Return [X, Y] of the center of cell containing provided text 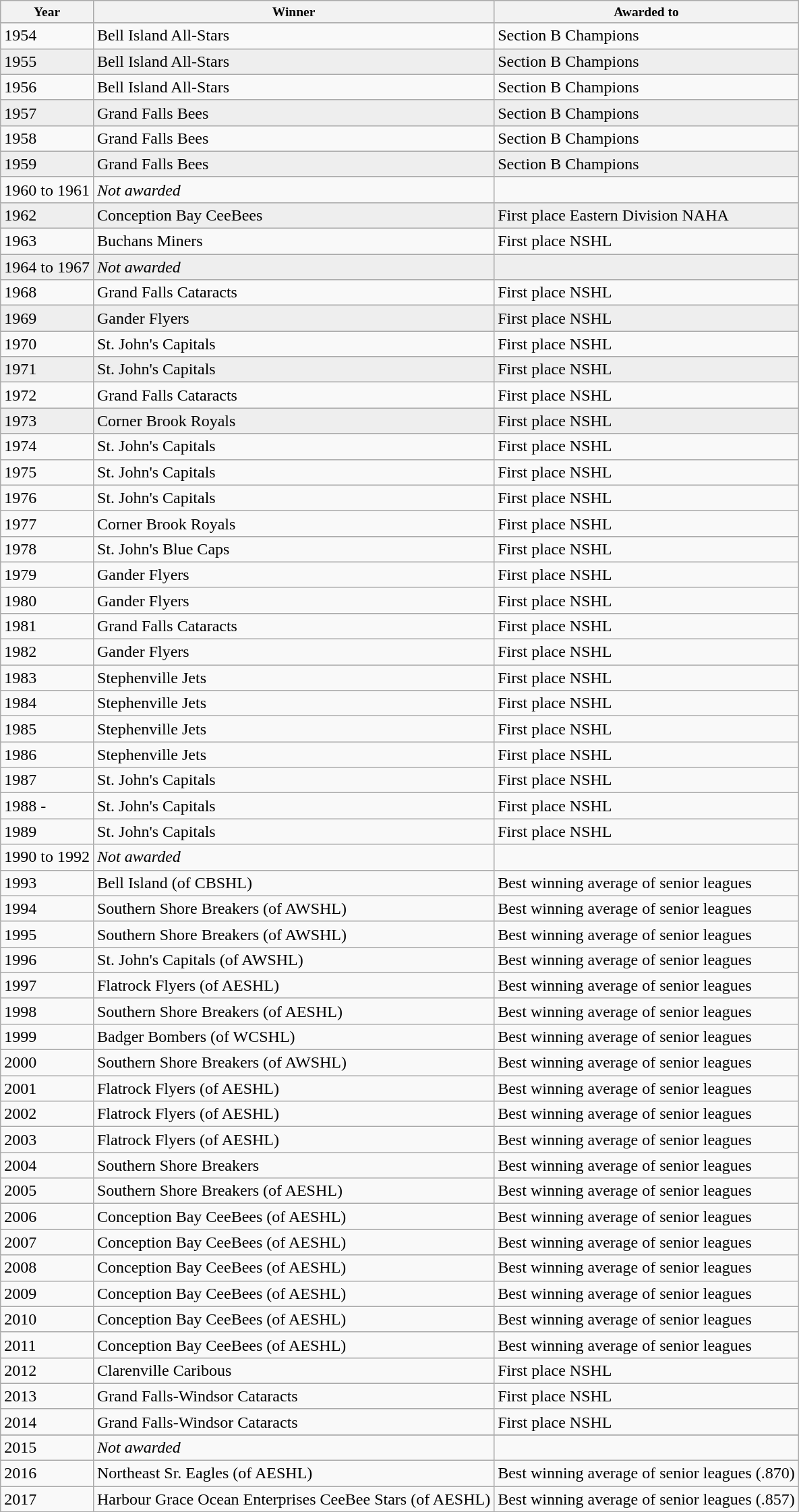
1962 [47, 215]
Southern Shore Breakers [293, 1165]
1989 [47, 832]
1981 [47, 626]
1984 [47, 703]
First place Eastern Division NAHA [647, 215]
1976 [47, 498]
2005 [47, 1191]
Harbour Grace Ocean Enterprises CeeBee Stars (of AESHL) [293, 1499]
Year [47, 12]
1995 [47, 934]
1975 [47, 472]
1958 [47, 138]
1963 [47, 241]
1999 [47, 1037]
1979 [47, 575]
2013 [47, 1396]
2010 [47, 1319]
1956 [47, 87]
1985 [47, 729]
St. John's Blue Caps [293, 549]
Conception Bay CeeBees [293, 215]
1974 [47, 446]
2006 [47, 1217]
Best winning average of senior leagues (.870) [647, 1474]
Badger Bombers (of WCSHL) [293, 1037]
2004 [47, 1165]
1971 [47, 370]
1997 [47, 985]
2000 [47, 1063]
2007 [47, 1242]
2009 [47, 1293]
Clarenville Caribous [293, 1370]
Northeast Sr. Eagles (of AESHL) [293, 1474]
1972 [47, 395]
2002 [47, 1114]
1954 [47, 36]
Winner [293, 12]
1978 [47, 549]
2016 [47, 1474]
1998 [47, 1011]
1986 [47, 755]
1990 to 1992 [47, 857]
2011 [47, 1345]
2008 [47, 1268]
1973 [47, 421]
Awarded to [647, 12]
2003 [47, 1140]
Best winning average of senior leagues (.857) [647, 1499]
1959 [47, 164]
1996 [47, 960]
1955 [47, 61]
Buchans Miners [293, 241]
1968 [47, 293]
2017 [47, 1499]
1982 [47, 652]
1969 [47, 318]
1988 - [47, 806]
1964 to 1967 [47, 267]
1977 [47, 523]
1987 [47, 780]
1970 [47, 344]
1994 [47, 908]
1980 [47, 600]
1957 [47, 113]
2012 [47, 1370]
2015 [47, 1447]
St. John's Capitals (of AWSHL) [293, 960]
Bell Island (of CBSHL) [293, 883]
1960 to 1961 [47, 190]
1983 [47, 678]
2001 [47, 1088]
2014 [47, 1422]
1993 [47, 883]
